Return the (X, Y) coordinate for the center point of the cell that contains the specified text.  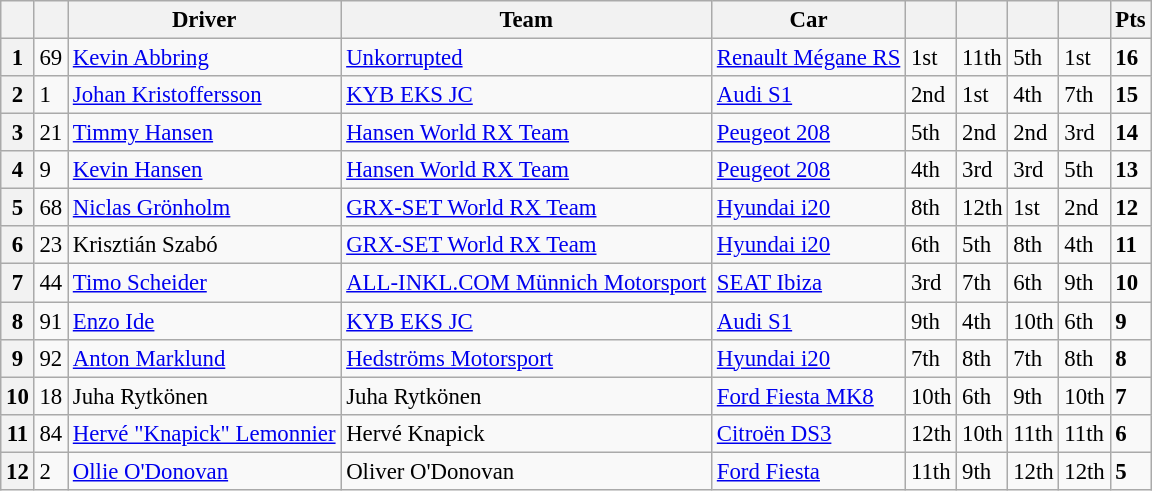
16 (1130, 58)
13 (1130, 170)
Car (809, 20)
69 (50, 58)
Pts (1130, 20)
Timmy Hansen (204, 133)
91 (50, 321)
Kevin Hansen (204, 170)
SEAT Ibiza (809, 283)
15 (1130, 95)
84 (50, 433)
Timo Scheider (204, 283)
Team (526, 20)
4 (18, 170)
ALL-INKL.COM Münnich Motorsport (526, 283)
14 (1130, 133)
92 (50, 358)
Enzo Ide (204, 321)
Johan Kristoffersson (204, 95)
Anton Marklund (204, 358)
68 (50, 208)
Kevin Abbring (204, 58)
23 (50, 245)
3 (18, 133)
Hedströms Motorsport (526, 358)
Driver (204, 20)
Ford Fiesta (809, 471)
Ford Fiesta MK8 (809, 396)
Ollie O'Donovan (204, 471)
18 (50, 396)
21 (50, 133)
Citroën DS3 (809, 433)
Hervé "Knapick" Lemonnier (204, 433)
Renault Mégane RS (809, 58)
Hervé Knapick (526, 433)
Niclas Grönholm (204, 208)
Unkorrupted (526, 58)
44 (50, 283)
Krisztián Szabó (204, 245)
Oliver O'Donovan (526, 471)
